Return [x, y] of the center of cell containing provided text 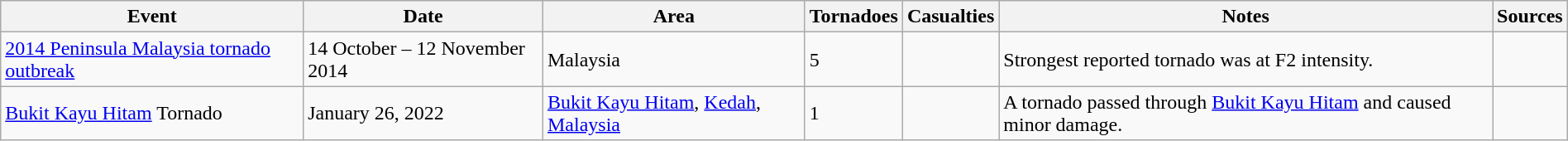
Sources [1530, 17]
Casualties [950, 17]
Strongest reported tornado was at F2 intensity. [1245, 60]
Date [423, 17]
A tornado passed through Bukit Kayu Hitam and caused minor damage. [1245, 113]
Tornadoes [853, 17]
Bukit Kayu Hitam, Kedah, Malaysia [673, 113]
January 26, 2022 [423, 113]
Event [152, 17]
14 October – 12 November 2014 [423, 60]
Bukit Kayu Hitam Tornado [152, 113]
5 [853, 60]
Area [673, 17]
1 [853, 113]
Notes [1245, 17]
2014 Peninsula Malaysia tornado outbreak [152, 60]
Malaysia [673, 60]
